Extract the (X, Y) coordinate from the center of the cell holding the provided text.  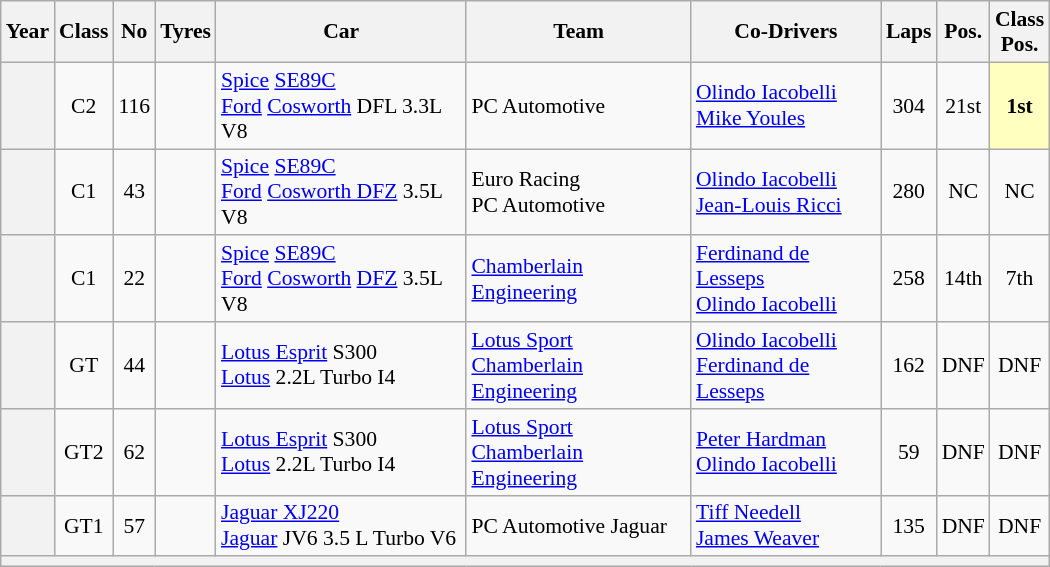
Ferdinand de Lesseps Olindo Iacobelli (786, 280)
Car (341, 32)
Olindo Iacobelli Ferdinand de Lesseps (786, 366)
Class (84, 32)
Euro Racing PC Automotive (578, 192)
59 (909, 452)
21st (964, 106)
162 (909, 366)
116 (134, 106)
14th (964, 280)
Laps (909, 32)
280 (909, 192)
44 (134, 366)
135 (909, 526)
Tyres (186, 32)
PC Automotive (578, 106)
Peter Hardman Olindo Iacobelli (786, 452)
Chamberlain Engineering (578, 280)
GT (84, 366)
C2 (84, 106)
258 (909, 280)
62 (134, 452)
Olindo Iacobelli Mike Youles (786, 106)
Team (578, 32)
Co-Drivers (786, 32)
ClassPos. (1020, 32)
22 (134, 280)
No (134, 32)
1st (1020, 106)
Jaguar XJ220Jaguar JV6 3.5 L Turbo V6 (341, 526)
GT1 (84, 526)
7th (1020, 280)
Tiff Needell James Weaver (786, 526)
Year (28, 32)
GT2 (84, 452)
Spice SE89CFord Cosworth DFL 3.3L V8 (341, 106)
57 (134, 526)
Pos. (964, 32)
43 (134, 192)
PC Automotive Jaguar (578, 526)
304 (909, 106)
Olindo Iacobelli Jean-Louis Ricci (786, 192)
